Pinpoint the cell where the given text exists, returning its (x, y) midpoint coordinate. 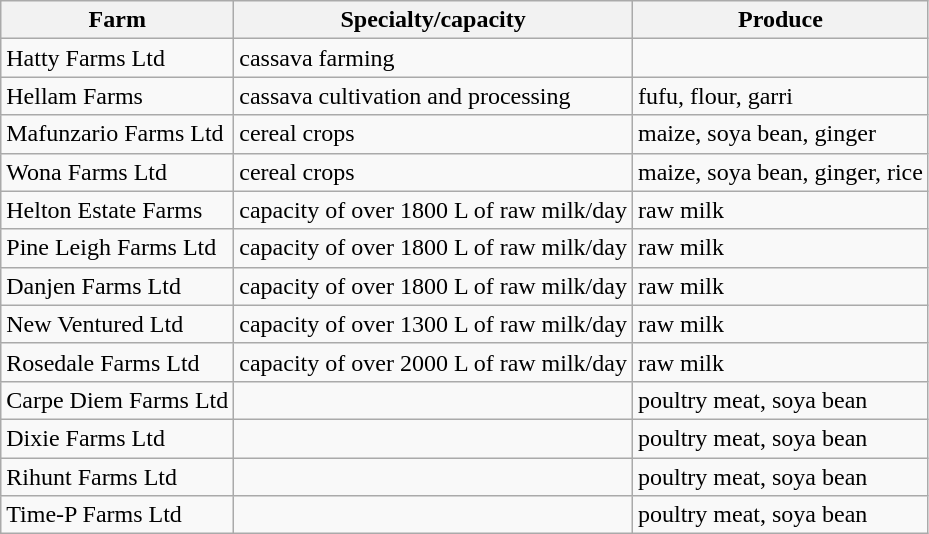
Produce (780, 20)
Helton Estate Farms (118, 210)
Hatty Farms Ltd (118, 58)
fufu, flour, garri (780, 96)
Specialty/capacity (434, 20)
Hellam Farms (118, 96)
Farm (118, 20)
capacity of over 1300 L of raw milk/day (434, 324)
Pine Leigh Farms Ltd (118, 248)
New Ventured Ltd (118, 324)
Carpe Diem Farms Ltd (118, 400)
Mafunzario Farms Ltd (118, 134)
cassava cultivation and processing (434, 96)
Time-P Farms Ltd (118, 515)
capacity of over 2000 L of raw milk/day (434, 362)
maize, soya bean, ginger (780, 134)
cassava farming (434, 58)
Danjen Farms Ltd (118, 286)
Wona Farms Ltd (118, 172)
Rihunt Farms Ltd (118, 477)
Rosedale Farms Ltd (118, 362)
maize, soya bean, ginger, rice (780, 172)
Dixie Farms Ltd (118, 438)
